Extract the [x, y] coordinate from the center of the cell holding the provided text.  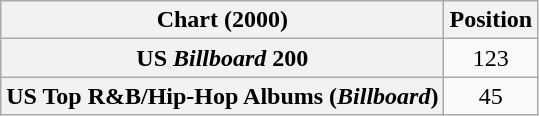
45 [491, 96]
US Billboard 200 [222, 58]
Chart (2000) [222, 20]
US Top R&B/Hip-Hop Albums (Billboard) [222, 96]
Position [491, 20]
123 [491, 58]
